Detect which cell encompasses the target text, then output its [x, y] center coordinate. 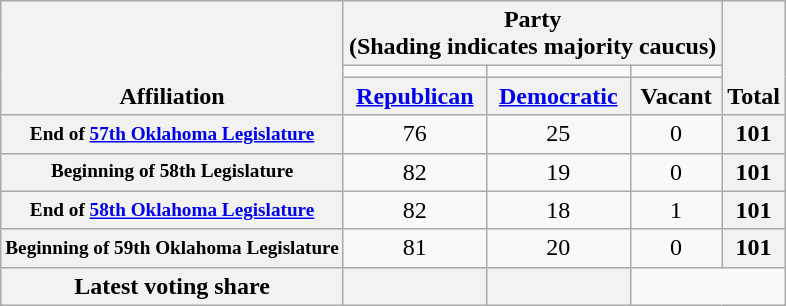
Affiliation [172, 58]
Vacant [676, 96]
1 [676, 210]
19 [558, 172]
Republican [414, 96]
Latest voting share [172, 286]
Beginning of 59th Oklahoma Legislature [172, 248]
End of 57th Oklahoma Legislature [172, 134]
Party (Shading indicates majority caucus) [532, 34]
Democratic [558, 96]
20 [558, 248]
25 [558, 134]
76 [414, 134]
18 [558, 210]
Total [754, 58]
Beginning of 58th Legislature [172, 172]
81 [414, 248]
End of 58th Oklahoma Legislature [172, 210]
